Scan for the cell matching the given text and deliver its (X, Y) coordinate at center. 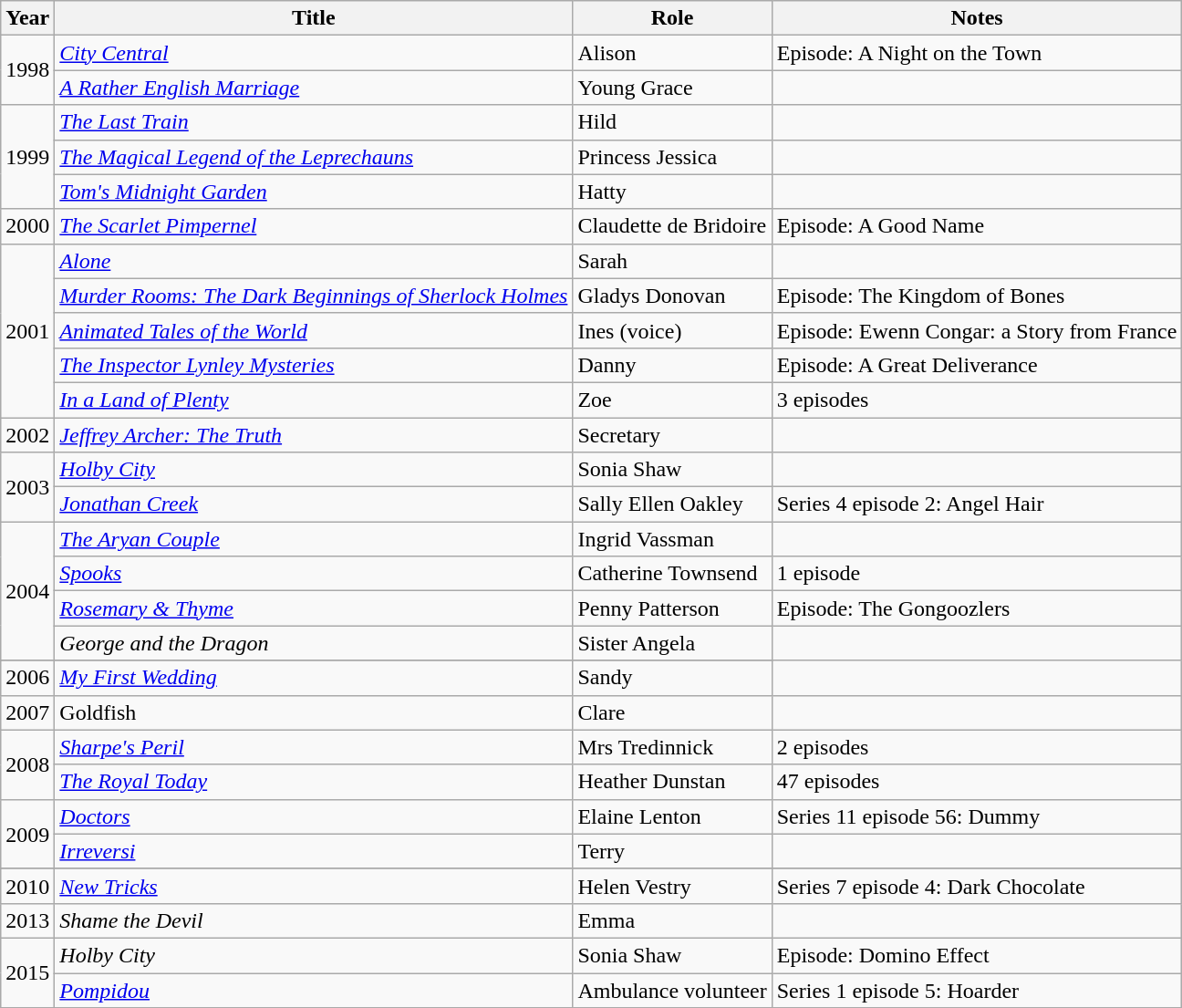
The Aryan Couple (314, 539)
2013 (27, 920)
Helen Vestry (672, 886)
In a Land of Plenty (314, 400)
Pompidou (314, 990)
2008 (27, 764)
Hild (672, 122)
Claudette de Bridoire (672, 226)
The Scarlet Pimpernel (314, 226)
The Inspector Lynley Mysteries (314, 365)
Series 1 episode 5: Hoarder (977, 990)
Episode: The Kingdom of Bones (977, 296)
A Rather English Marriage (314, 88)
Series 11 episode 56: Dummy (977, 816)
Irreversi (314, 851)
Animated Tales of the World (314, 330)
Role (672, 18)
The Magical Legend of the Leprechauns (314, 157)
Sharpe's Peril (314, 747)
The Last Train (314, 122)
2009 (27, 834)
Ingrid Vassman (672, 539)
Episode: A Good Name (977, 226)
Terry (672, 851)
3 episodes (977, 400)
Tom's Midnight Garden (314, 192)
Jeffrey Archer: The Truth (314, 435)
Episode: A Night on the Town (977, 53)
Ines (voice) (672, 330)
1999 (27, 157)
The Royal Today (314, 782)
2006 (27, 678)
2000 (27, 226)
Sandy (672, 678)
2004 (27, 591)
Heather Dunstan (672, 782)
Rosemary & Thyme (314, 608)
Episode: Ewenn Congar: a Story from France (977, 330)
2015 (27, 972)
Elaine Lenton (672, 816)
George and the Dragon (314, 643)
2010 (27, 886)
Sister Angela (672, 643)
Alison (672, 53)
City Central (314, 53)
Penny Patterson (672, 608)
Murder Rooms: The Dark Beginnings of Sherlock Holmes (314, 296)
Shame the Devil (314, 920)
Spooks (314, 574)
Series 4 episode 2: Angel Hair (977, 504)
Jonathan Creek (314, 504)
Clare (672, 712)
Sarah (672, 261)
Catherine Townsend (672, 574)
Doctors (314, 816)
Princess Jessica (672, 157)
Title (314, 18)
New Tricks (314, 886)
Danny (672, 365)
1 episode (977, 574)
Notes (977, 18)
Sally Ellen Oakley (672, 504)
Series 7 episode 4: Dark Chocolate (977, 886)
Young Grace (672, 88)
47 episodes (977, 782)
Mrs Tredinnick (672, 747)
Secretary (672, 435)
Ambulance volunteer (672, 990)
Emma (672, 920)
Episode: A Great Deliverance (977, 365)
Alone (314, 261)
1998 (27, 70)
Zoe (672, 400)
Gladys Donovan (672, 296)
2007 (27, 712)
2003 (27, 487)
Year (27, 18)
2 episodes (977, 747)
2001 (27, 330)
2002 (27, 435)
Episode: The Gongoozlers (977, 608)
Episode: Domino Effect (977, 955)
Hatty (672, 192)
My First Wedding (314, 678)
Goldfish (314, 712)
